Return [X, Y] of the center of cell containing provided text 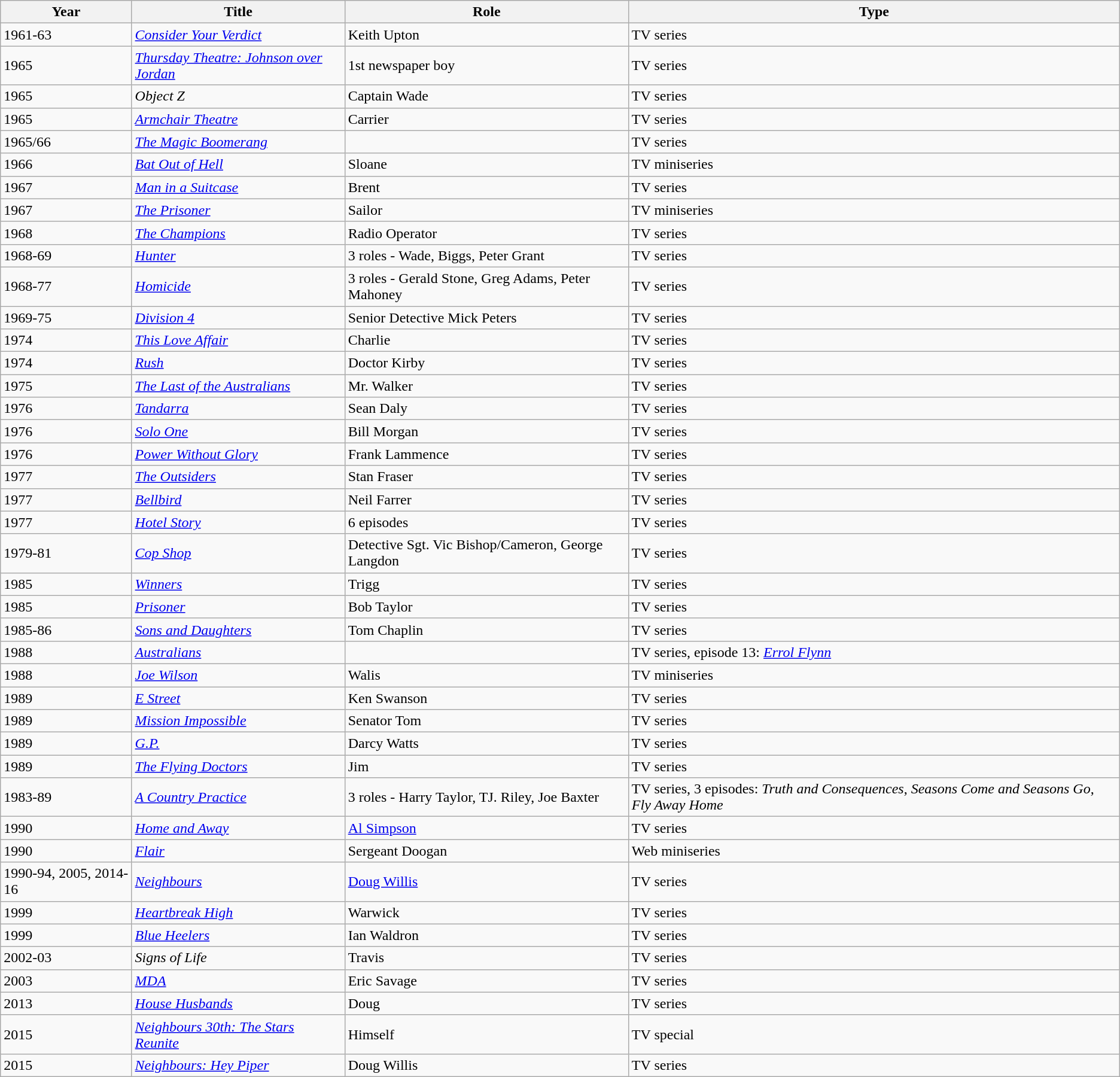
Warwick [486, 912]
Brent [486, 187]
Object Z [238, 96]
Title [238, 12]
Rush [238, 363]
Man in a Suitcase [238, 187]
Tandarra [238, 409]
Neighbours 30th: The Stars Reunite [238, 1034]
Type [874, 12]
1979-81 [66, 553]
The Flying Doctors [238, 766]
Sloane [486, 165]
6 episodes [486, 522]
Flair [238, 851]
2002-03 [66, 958]
Radio Operator [486, 233]
Role [486, 12]
1969-75 [66, 318]
Sailor [486, 210]
Neil Farrer [486, 500]
Mission Impossible [238, 721]
1990-94, 2005, 2014-16 [66, 882]
Bill Morgan [486, 431]
The Magic Boomerang [238, 142]
Thursday Theatre: Johnson over Jordan [238, 66]
3 roles - Wade, Biggs, Peter Grant [486, 255]
A Country Practice [238, 797]
House Husbands [238, 1003]
Senator Tom [486, 721]
1985-86 [66, 629]
Heartbreak High [238, 912]
Neighbours: Hey Piper [238, 1065]
Power Without Glory [238, 454]
Darcy Watts [486, 744]
Hunter [238, 255]
Home and Away [238, 828]
Ian Waldron [486, 935]
This Love Affair [238, 340]
E Street [238, 698]
Stan Fraser [486, 477]
1968-77 [66, 286]
Cop Shop [238, 553]
G.P. [238, 744]
Doug [486, 1003]
Doctor Kirby [486, 363]
Armchair Theatre [238, 119]
TV series, episode 13: Errol Flynn [874, 652]
Bob Taylor [486, 607]
1961-63 [66, 35]
Prisoner [238, 607]
TV series, 3 episodes: Truth and Consequences, Seasons Come and Seasons Go, Fly Away Home [874, 797]
Sons and Daughters [238, 629]
Sean Daly [486, 409]
Frank Lammence [486, 454]
3 roles - Gerald Stone, Greg Adams, Peter Mahoney [486, 286]
Blue Heelers [238, 935]
Homicide [238, 286]
Bat Out of Hell [238, 165]
Mr. Walker [486, 386]
Eric Savage [486, 981]
2013 [66, 1003]
The Last of the Australians [238, 386]
Year [66, 12]
Carrier [486, 119]
1968-69 [66, 255]
1968 [66, 233]
Solo One [238, 431]
Hotel Story [238, 522]
The Champions [238, 233]
1966 [66, 165]
MDA [238, 981]
Sergeant Doogan [486, 851]
Bellbird [238, 500]
Signs of Life [238, 958]
1983-89 [66, 797]
Detective Sgt. Vic Bishop/Cameron, George Langdon [486, 553]
TV special [874, 1034]
1975 [66, 386]
Himself [486, 1034]
1965/66 [66, 142]
Keith Upton [486, 35]
Senior Detective Mick Peters [486, 318]
Charlie [486, 340]
Jim [486, 766]
The Prisoner [238, 210]
2003 [66, 981]
Trigg [486, 584]
Consider Your Verdict [238, 35]
Australians [238, 652]
Ken Swanson [486, 698]
3 roles - Harry Taylor, TJ. Riley, Joe Baxter [486, 797]
Al Simpson [486, 828]
1st newspaper boy [486, 66]
Travis [486, 958]
Joe Wilson [238, 675]
Web miniseries [874, 851]
Neighbours [238, 882]
The Outsiders [238, 477]
Captain Wade [486, 96]
Winners [238, 584]
Walis [486, 675]
Tom Chaplin [486, 629]
Division 4 [238, 318]
